Pinpoint the cell where the given text exists, returning its [x, y] midpoint coordinate. 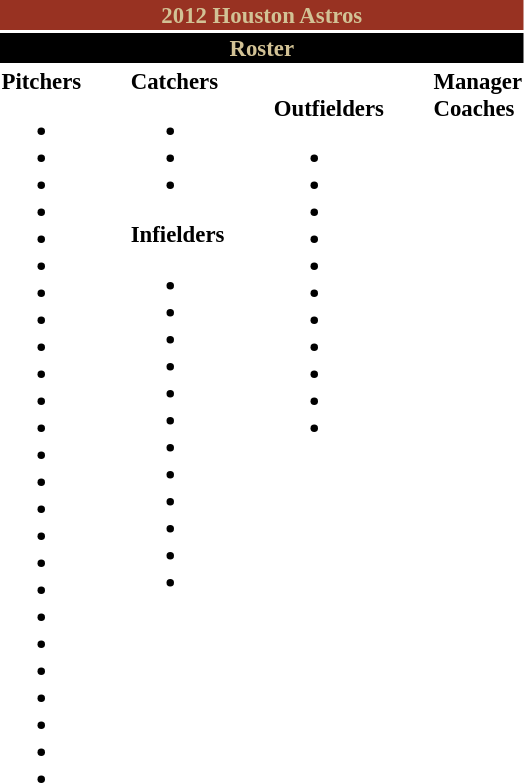
2012 Houston Astros [262, 15]
Roster [262, 48]
